Detect which cell encompasses the target text, then output its (x, y) center coordinate. 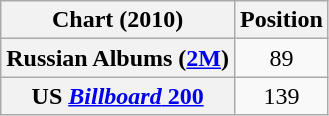
139 (282, 96)
US Billboard 200 (118, 96)
Russian Albums (2M) (118, 58)
Chart (2010) (118, 20)
89 (282, 58)
Position (282, 20)
